Determine the [X, Y] coordinate at the center of the cell enclosing the given text.  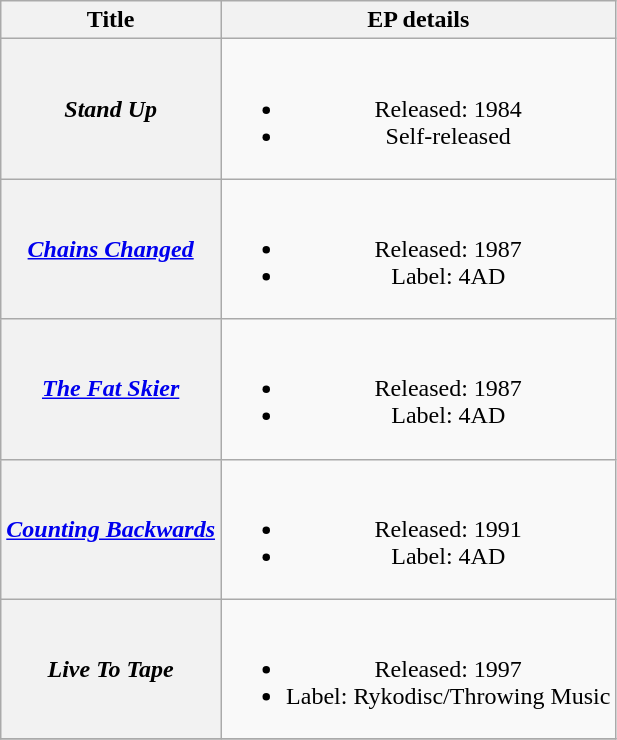
Released: 1984Self-released [418, 109]
Stand Up [111, 109]
Title [111, 20]
Live To Tape [111, 669]
Chains Changed [111, 249]
The Fat Skier [111, 389]
Counting Backwards [111, 529]
Released: 1991Label: 4AD [418, 529]
Released: 1997Label: Rykodisc/Throwing Music [418, 669]
EP details [418, 20]
